For the text-containing cell, return its midpoint in [x, y] coordinate format. 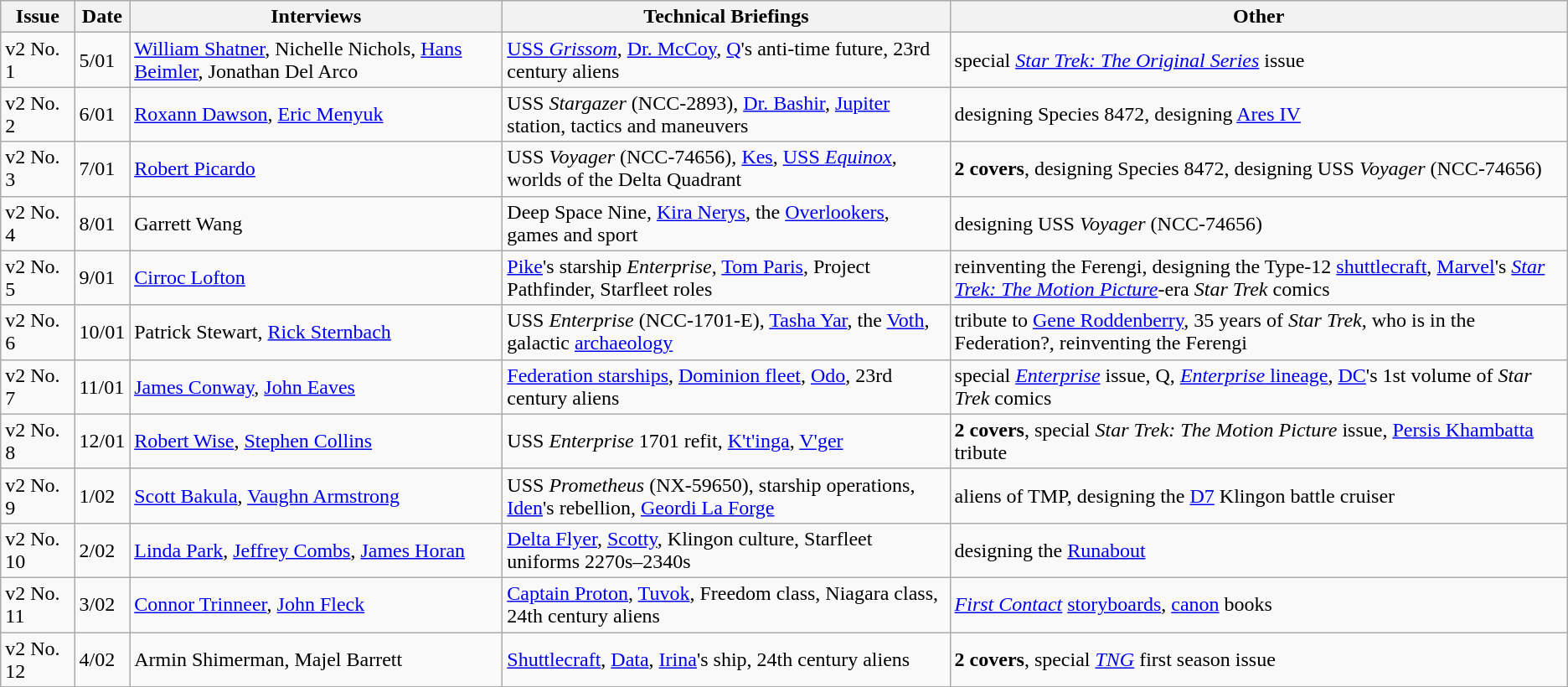
v2 No. 11 [38, 605]
1/02 [102, 496]
Connor Trinneer, John Fleck [317, 605]
8/01 [102, 223]
v2 No. 7 [38, 387]
v2 No. 3 [38, 169]
special Enterprise issue, Q, Enterprise lineage, DC's 1st volume of Star Trek comics [1258, 387]
special Star Trek: The Original Series issue [1258, 60]
5/01 [102, 60]
Captain Proton, Tuvok, Freedom class, Niagara class, 24th century aliens [726, 605]
USS Enterprise 1701 refit, K't'inga, V'ger [726, 441]
v2 No. 5 [38, 278]
USS Voyager (NCC-74656), Kes, USS Equinox, worlds of the Delta Quadrant [726, 169]
William Shatner, Nichelle Nichols, Hans Beimler, Jonathan Del Arco [317, 60]
Federation starships, Dominion fleet, Odo, 23rd century aliens [726, 387]
Deep Space Nine, Kira Nerys, the Overlookers, games and sport [726, 223]
Interviews [317, 17]
Date [102, 17]
USS Grissom, Dr. McCoy, Q's anti-time future, 23rd century aliens [726, 60]
4/02 [102, 659]
Technical Briefings [726, 17]
Armin Shimerman, Majel Barrett [317, 659]
Linda Park, Jeffrey Combs, James Horan [317, 550]
Other [1258, 17]
Roxann Dawson, Eric Menyuk [317, 114]
reinventing the Ferengi, designing the Type-12 shuttlecraft, Marvel's Star Trek: The Motion Picture-era Star Trek comics [1258, 278]
2 covers, designing Species 8472, designing USS Voyager (NCC-74656) [1258, 169]
6/01 [102, 114]
Issue [38, 17]
2/02 [102, 550]
USS Stargazer (NCC-2893), Dr. Bashir, Jupiter station, tactics and maneuvers [726, 114]
9/01 [102, 278]
Shuttlecraft, Data, Irina's ship, 24th century aliens [726, 659]
Cirroc Lofton [317, 278]
Patrick Stewart, Rick Sternbach [317, 332]
2 covers, special TNG first season issue [1258, 659]
aliens of TMP, designing the D7 Klingon battle cruiser [1258, 496]
v2 No. 8 [38, 441]
designing USS Voyager (NCC-74656) [1258, 223]
USS Enterprise (NCC-1701-E), Tasha Yar, the Voth, galactic archaeology [726, 332]
12/01 [102, 441]
USS Prometheus (NX-59650), starship operations, Iden's rebellion, Geordi La Forge [726, 496]
11/01 [102, 387]
Robert Wise, Stephen Collins [317, 441]
Delta Flyer, Scotty, Klingon culture, Starfleet uniforms 2270s–2340s [726, 550]
7/01 [102, 169]
v2 No. 12 [38, 659]
3/02 [102, 605]
designing Species 8472, designing Ares IV [1258, 114]
Garrett Wang [317, 223]
v2 No. 10 [38, 550]
v2 No. 4 [38, 223]
10/01 [102, 332]
v2 No. 1 [38, 60]
v2 No. 9 [38, 496]
v2 No. 2 [38, 114]
First Contact storyboards, canon books [1258, 605]
Robert Picardo [317, 169]
v2 No. 6 [38, 332]
2 covers, special Star Trek: The Motion Picture issue, Persis Khambatta tribute [1258, 441]
designing the Runabout [1258, 550]
tribute to Gene Roddenberry, 35 years of Star Trek, who is in the Federation?, reinventing the Ferengi [1258, 332]
Scott Bakula, Vaughn Armstrong [317, 496]
Pike's starship Enterprise, Tom Paris, Project Pathfinder, Starfleet roles [726, 278]
James Conway, John Eaves [317, 387]
